Return the (x, y) coordinate for the center point of the cell that contains the specified text.  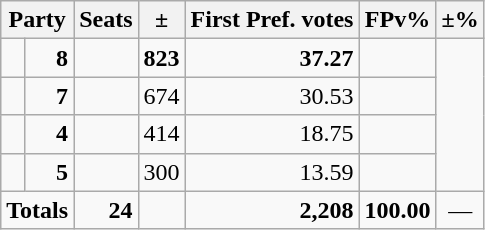
Totals (38, 210)
100.00 (398, 210)
FPv% (398, 20)
2,208 (272, 210)
674 (162, 96)
5 (48, 172)
Seats (106, 20)
First Pref. votes (272, 20)
300 (162, 172)
30.53 (272, 96)
4 (48, 134)
± (162, 20)
823 (162, 58)
7 (48, 96)
414 (162, 134)
8 (48, 58)
13.59 (272, 172)
18.75 (272, 134)
— (460, 210)
Party (38, 20)
37.27 (272, 58)
±% (460, 20)
24 (106, 210)
